Return the [x, y] coordinate for the center point of the cell that contains the specified text.  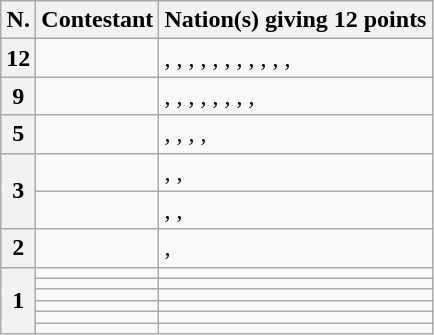
, , , , [296, 134]
9 [18, 96]
, , , , , , , , , , , [296, 58]
Nation(s) giving 12 points [296, 20]
5 [18, 134]
12 [18, 58]
N. [18, 20]
2 [18, 248]
, [296, 248]
, , , , , , , , [296, 96]
1 [18, 300]
Contestant [98, 20]
3 [18, 191]
